Locate the cell with the specified text and output its (x, y) center coordinate. 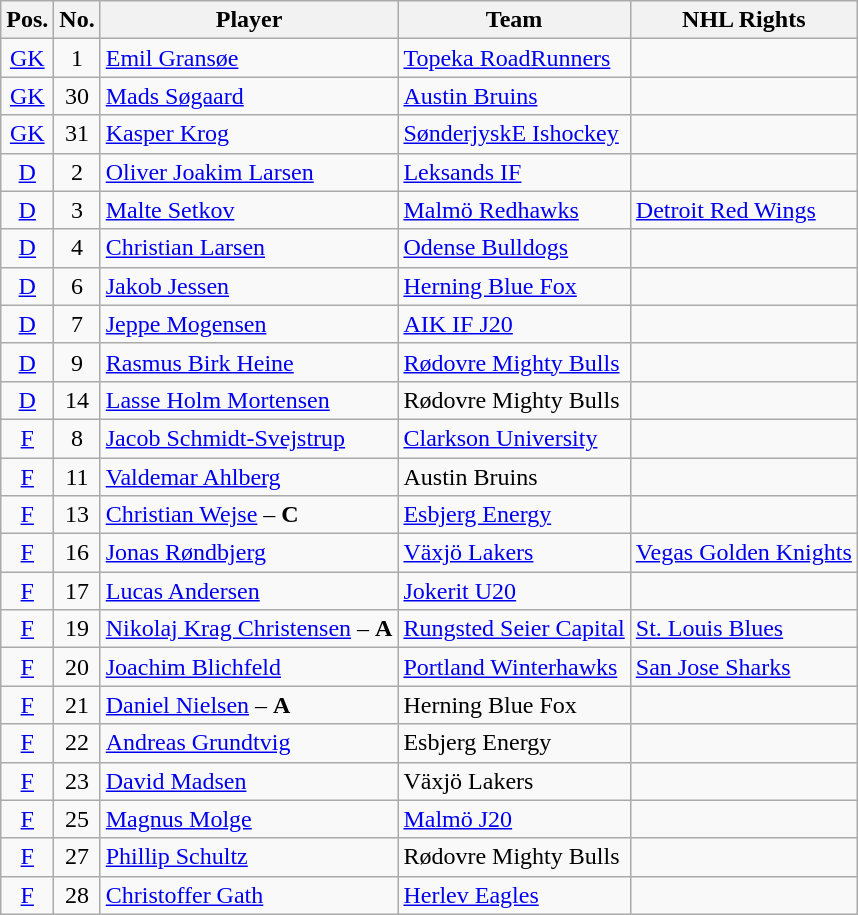
AIK IF J20 (514, 324)
1 (77, 58)
Leksands IF (514, 172)
20 (77, 667)
Rasmus Birk Heine (249, 362)
Christian Larsen (249, 248)
Emil Gransøe (249, 58)
6 (77, 286)
Daniel Nielsen – A (249, 705)
Magnus Molge (249, 819)
4 (77, 248)
Jokerit U20 (514, 591)
Nikolaj Krag Christensen – A (249, 629)
28 (77, 895)
21 (77, 705)
No. (77, 20)
Christian Wejse – C (249, 515)
NHL Rights (744, 20)
Pos. (28, 20)
3 (77, 210)
31 (77, 134)
13 (77, 515)
Clarkson University (514, 438)
Lasse Holm Mortensen (249, 400)
Player (249, 20)
16 (77, 553)
30 (77, 96)
Oliver Joakim Larsen (249, 172)
Andreas Grundtvig (249, 743)
Jakob Jessen (249, 286)
27 (77, 857)
Rungsted Seier Capital (514, 629)
Detroit Red Wings (744, 210)
St. Louis Blues (744, 629)
25 (77, 819)
9 (77, 362)
Jonas Røndbjerg (249, 553)
2 (77, 172)
Odense Bulldogs (514, 248)
Christoffer Gath (249, 895)
David Madsen (249, 781)
Malmö Redhawks (514, 210)
Portland Winterhawks (514, 667)
Valdemar Ahlberg (249, 477)
23 (77, 781)
19 (77, 629)
Jacob Schmidt-Svejstrup (249, 438)
SønderjyskE Ishockey (514, 134)
Jeppe Mogensen (249, 324)
Topeka RoadRunners (514, 58)
7 (77, 324)
Mads Søgaard (249, 96)
Joachim Blichfeld (249, 667)
Herlev Eagles (514, 895)
8 (77, 438)
San Jose Sharks (744, 667)
Lucas Andersen (249, 591)
Malte Setkov (249, 210)
Malmö J20 (514, 819)
17 (77, 591)
Team (514, 20)
Phillip Schultz (249, 857)
Kasper Krog (249, 134)
22 (77, 743)
14 (77, 400)
11 (77, 477)
Vegas Golden Knights (744, 553)
